Capture the cell that displays the provided text and extract its (x, y) central coordinate. 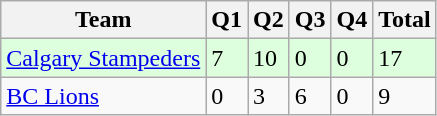
9 (405, 96)
Q1 (227, 20)
Total (405, 20)
Q3 (310, 20)
17 (405, 58)
3 (269, 96)
Q2 (269, 20)
Calgary Stampeders (104, 58)
10 (269, 58)
6 (310, 96)
7 (227, 58)
Team (104, 20)
Q4 (352, 20)
BC Lions (104, 96)
